Find where the given text appears and provide that cell's center as [X, Y] coordinate. 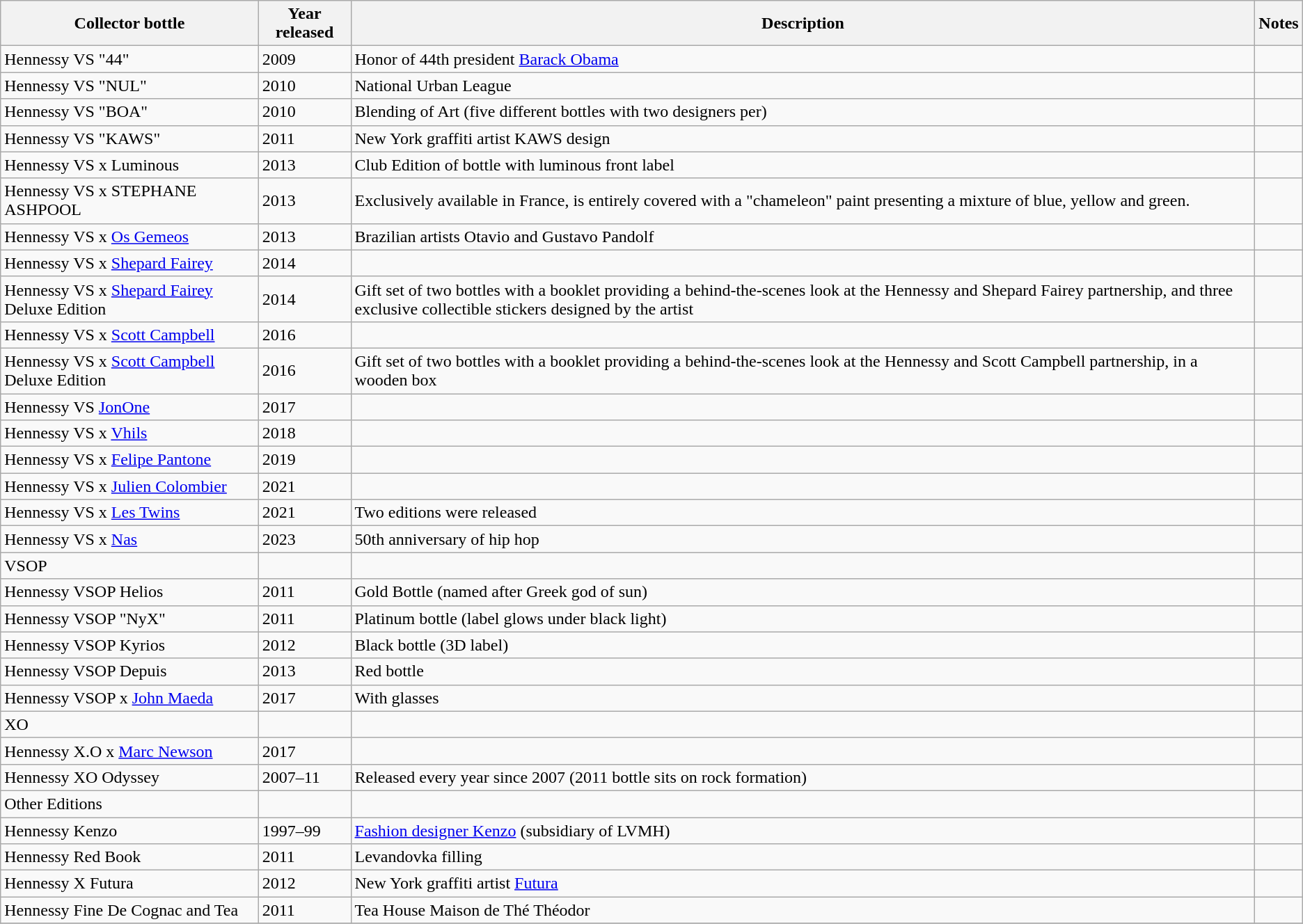
2018 [305, 433]
Hennessy VSOP x John Maeda [129, 698]
Two editions were released [803, 513]
Collector bottle [129, 24]
Hennessy Kenzo [129, 830]
Hennessy VS x Les Twins [129, 513]
Club Edition of bottle with luminous front label [803, 165]
Other Editions [129, 804]
Hennessy VSOP Kyrios [129, 645]
Hennessy VSOP Depuis [129, 671]
Hennessy VS x Shepard Fairey [129, 263]
Hennessy VS JonOne [129, 407]
Hennessy VS x Julien Colombier [129, 486]
2009 [305, 59]
Exclusively available in France, is entirely covered with a "chameleon" paint presenting a mixture of blue, yellow and green. [803, 200]
Hennessy XO Odyssey [129, 777]
Notes [1279, 24]
Hennessy X.O x Marc Newson [129, 751]
Hennessy VS "NUL" [129, 86]
Hennessy VS x Nas [129, 539]
Gold Bottle (named after Greek god of sun) [803, 592]
Hennessy VS "44" [129, 59]
Hennessy VS x Vhils [129, 433]
50th anniversary of hip hop [803, 539]
Hennessy VSOP Helios [129, 592]
Gift set of two bottles with a booklet providing a behind-the-scenes look at the Hennessy and Scott Campbell partnership, in a wooden box [803, 370]
Hennessy VS x Shepard Fairey Deluxe Edition [129, 299]
Hennessy X Futura [129, 884]
Released every year since 2007 (2011 bottle sits on rock formation) [803, 777]
With glasses [803, 698]
Hennessy VS "KAWS" [129, 138]
Hennessy VS x Felipe Pantone [129, 460]
Hennessy Fine De Cognac and Tea [129, 910]
2023 [305, 539]
Levandovka filling [803, 857]
Hennessy VS x Scott Campbell Deluxe Edition [129, 370]
New York graffiti artist Futura [803, 884]
Hennessy VS x STEPHANE ASHPOOL [129, 200]
Red bottle [803, 671]
Platinum bottle (label glows under black light) [803, 619]
National Urban League [803, 86]
XO [129, 724]
Year released [305, 24]
Blending of Art (five different bottles with two designers per) [803, 112]
Tea House Maison de Thé Théodor [803, 910]
Hennessy VS x Os Gemeos [129, 237]
2007–11 [305, 777]
Hennessy VSOP "NyX" [129, 619]
Honor of 44th president Barack Obama [803, 59]
Hennessy VS x Scott Campbell [129, 335]
Brazilian artists Otavio and Gustavo Pandolf [803, 237]
1997–99 [305, 830]
Black bottle (3D label) [803, 645]
Hennessy VS "BOA" [129, 112]
VSOP [129, 566]
New York graffiti artist KAWS design [803, 138]
Hennessy VS x Luminous [129, 165]
Description [803, 24]
Hennessy Red Book [129, 857]
Fashion designer Kenzo (subsidiary of LVMH) [803, 830]
2019 [305, 460]
